Return (X, Y) of the center of cell containing provided text 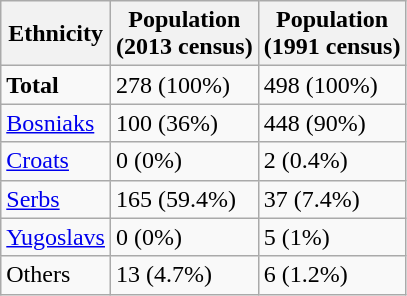
Ethnicity (56, 34)
13 (4.7%) (184, 275)
Croats (56, 161)
Bosniaks (56, 123)
Serbs (56, 199)
6 (1.2%) (332, 275)
Population(1991 census) (332, 34)
498 (100%) (332, 85)
Yugoslavs (56, 237)
100 (36%) (184, 123)
2 (0.4%) (332, 161)
5 (1%) (332, 237)
Population(2013 census) (184, 34)
165 (59.4%) (184, 199)
37 (7.4%) (332, 199)
Others (56, 275)
Total (56, 85)
278 (100%) (184, 85)
448 (90%) (332, 123)
